Detect which cell encompasses the target text, then output its (x, y) center coordinate. 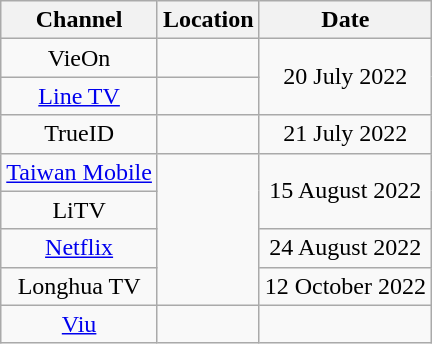
Location (208, 20)
12 October 2022 (345, 286)
Viu (80, 324)
Netflix (80, 248)
Channel (80, 20)
VieOn (80, 58)
Taiwan Mobile (80, 172)
Date (345, 20)
15 August 2022 (345, 191)
20 July 2022 (345, 77)
24 August 2022 (345, 248)
21 July 2022 (345, 134)
LiTV (80, 210)
Line TV (80, 96)
TrueID (80, 134)
Longhua TV (80, 286)
